Find where the given text appears and provide that cell's center as (x, y) coordinate. 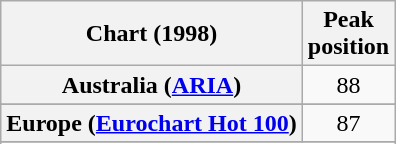
Europe (Eurochart Hot 100) (152, 123)
Chart (1998) (152, 34)
87 (348, 123)
88 (348, 85)
Peakposition (348, 34)
Australia (ARIA) (152, 85)
